For the text-containing cell, return its midpoint in [X, Y] coordinate format. 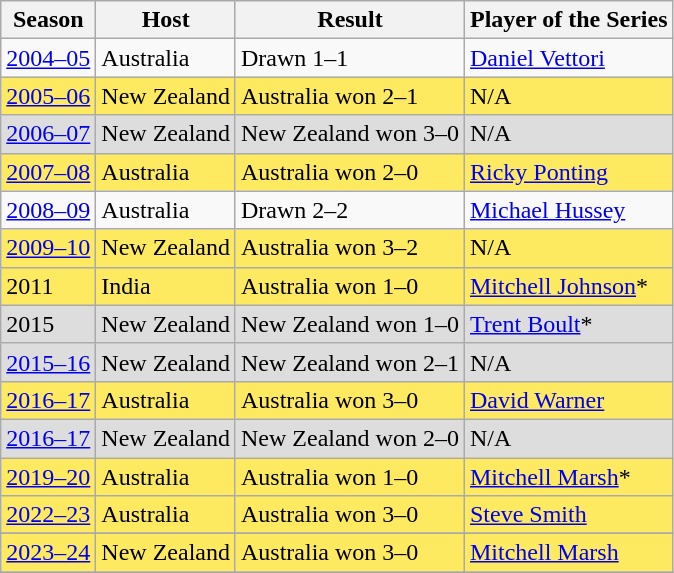
David Warner [568, 400]
2015–16 [48, 362]
Steve Smith [568, 515]
2015 [48, 324]
New Zealand won 3–0 [350, 134]
Host [166, 20]
Trent Boult* [568, 324]
New Zealand won 2–0 [350, 438]
Drawn 1–1 [350, 58]
Australia won 2–1 [350, 96]
Player of the Series [568, 20]
Ricky Ponting [568, 172]
Australia won 2–0 [350, 172]
Australia won 3–2 [350, 248]
Mitchell Marsh [568, 553]
2019–20 [48, 477]
Mitchell Marsh* [568, 477]
2005–06 [48, 96]
2011 [48, 286]
2023–24 [48, 553]
Drawn 2–2 [350, 210]
Daniel Vettori [568, 58]
2006–07 [48, 134]
India [166, 286]
Mitchell Johnson* [568, 286]
New Zealand won 2–1 [350, 362]
2009–10 [48, 248]
Season [48, 20]
Michael Hussey [568, 210]
2004–05 [48, 58]
2008–09 [48, 210]
2007–08 [48, 172]
Result [350, 20]
2022–23 [48, 515]
New Zealand won 1–0 [350, 324]
